Output the (x, y) coordinate of the center of the cell containing the given text.  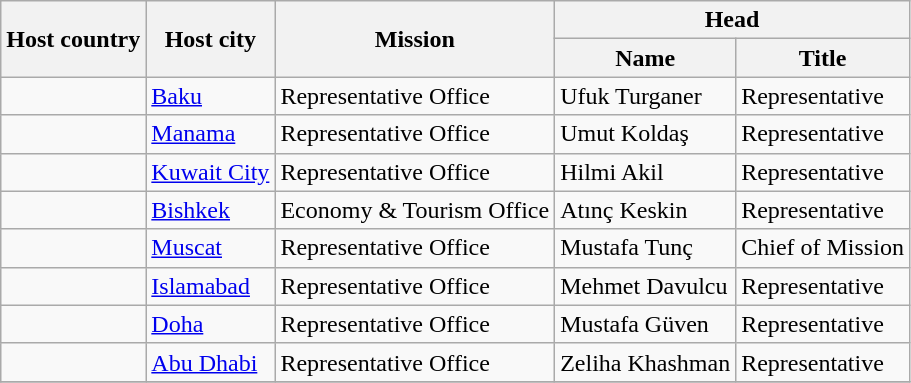
Doha (210, 324)
Abu Dhabi (210, 362)
Bishkek (210, 210)
Atınç Keskin (646, 210)
Hilmi Akil (646, 172)
Ufuk Turganer (646, 96)
Umut Koldaş (646, 134)
Muscat (210, 248)
Mustafa Tunç (646, 248)
Chief of Mission (823, 248)
Islamabad (210, 286)
Mustafa Güven (646, 324)
Host country (74, 39)
Economy & Tourism Office (415, 210)
Zeliha Khashman (646, 362)
Name (646, 58)
Mehmet Davulcu (646, 286)
Head (732, 20)
Kuwait City (210, 172)
Title (823, 58)
Manama (210, 134)
Baku (210, 96)
Mission (415, 39)
Host city (210, 39)
